Scan for the cell matching the given text and deliver its (x, y) coordinate at center. 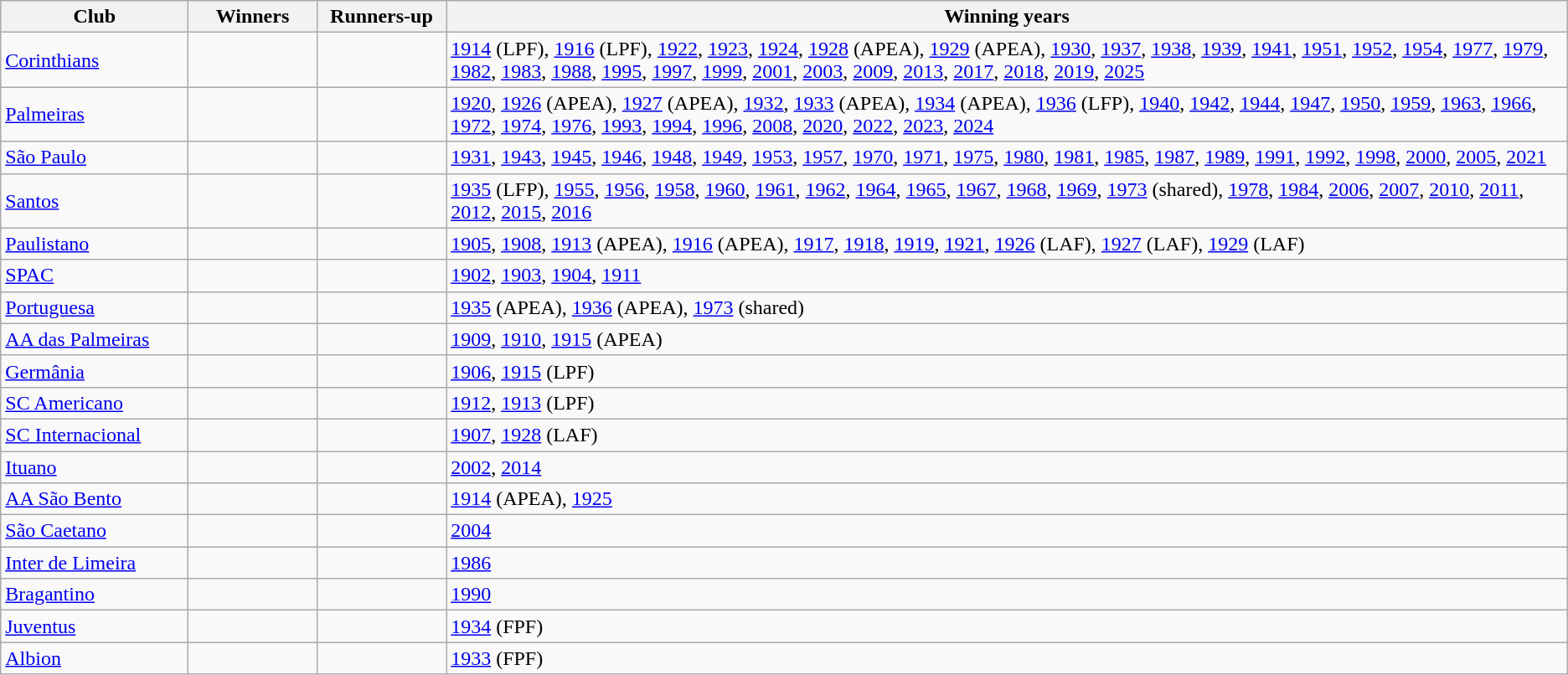
1905, 1908, 1913 (APEA), 1916 (APEA), 1917, 1918, 1919, 1921, 1926 (LAF), 1927 (LAF), 1929 (LAF) (1007, 244)
Club (95, 17)
1931, 1943, 1945, 1946, 1948, 1949, 1953, 1957, 1970, 1971, 1975, 1980, 1981, 1985, 1987, 1989, 1991, 1992, 1998, 2000, 2005, 2021 (1007, 157)
2002, 2014 (1007, 466)
1935 (APEA), 1936 (APEA), 1973 (shared) (1007, 307)
Palmeiras (95, 114)
1986 (1007, 563)
Winning years (1007, 17)
1902, 1903, 1904, 1911 (1007, 276)
1907, 1928 (LAF) (1007, 435)
1914 (APEA), 1925 (1007, 499)
Corinthians (95, 60)
1909, 1910, 1915 (APEA) (1007, 339)
1934 (FPF) (1007, 626)
AA São Bento (95, 499)
Albion (95, 658)
SPAC (95, 276)
São Caetano (95, 531)
Ituano (95, 466)
Portuguesa (95, 307)
AA das Palmeiras (95, 339)
SC Internacional (95, 435)
Juventus (95, 626)
Runners-up (381, 17)
1990 (1007, 595)
Germânia (95, 371)
2004 (1007, 531)
1935 (LFP), 1955, 1956, 1958, 1960, 1961, 1962, 1964, 1965, 1967, 1968, 1969, 1973 (shared), 1978, 1984, 2006, 2007, 2010, 2011, 2012, 2015, 2016 (1007, 201)
Paulistano (95, 244)
São Paulo (95, 157)
1933 (FPF) (1007, 658)
1912, 1913 (LPF) (1007, 403)
Bragantino (95, 595)
Inter de Limeira (95, 563)
SC Americano (95, 403)
Santos (95, 201)
Winners (253, 17)
1906, 1915 (LPF) (1007, 371)
